Determine the [X, Y] coordinate at the center of the cell enclosing the given text.  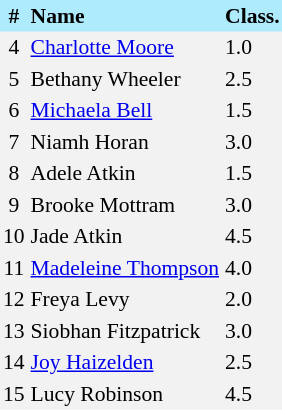
13 [14, 331]
Madeleine Thompson [125, 268]
14 [14, 362]
Jade Atkin [125, 236]
6 [14, 110]
11 [14, 268]
Siobhan Fitzpatrick [125, 331]
9 [14, 205]
Lucy Robinson [125, 394]
15 [14, 394]
Adele Atkin [125, 174]
10 [14, 236]
4 [14, 48]
Joy Haizelden [125, 362]
Michaela Bell [125, 110]
# [14, 16]
Bethany Wheeler [125, 79]
5 [14, 79]
Brooke Mottram [125, 205]
Freya Levy [125, 300]
12 [14, 300]
7 [14, 142]
Charlotte Moore [125, 48]
Name [125, 16]
8 [14, 174]
Niamh Horan [125, 142]
